Provide the [X, Y] coordinate of the cell's center where the given text is located.  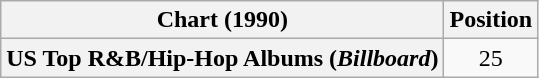
25 [491, 58]
US Top R&B/Hip-Hop Albums (Billboard) [222, 58]
Position [491, 20]
Chart (1990) [222, 20]
